Capture the cell that displays the provided text and extract its (x, y) central coordinate. 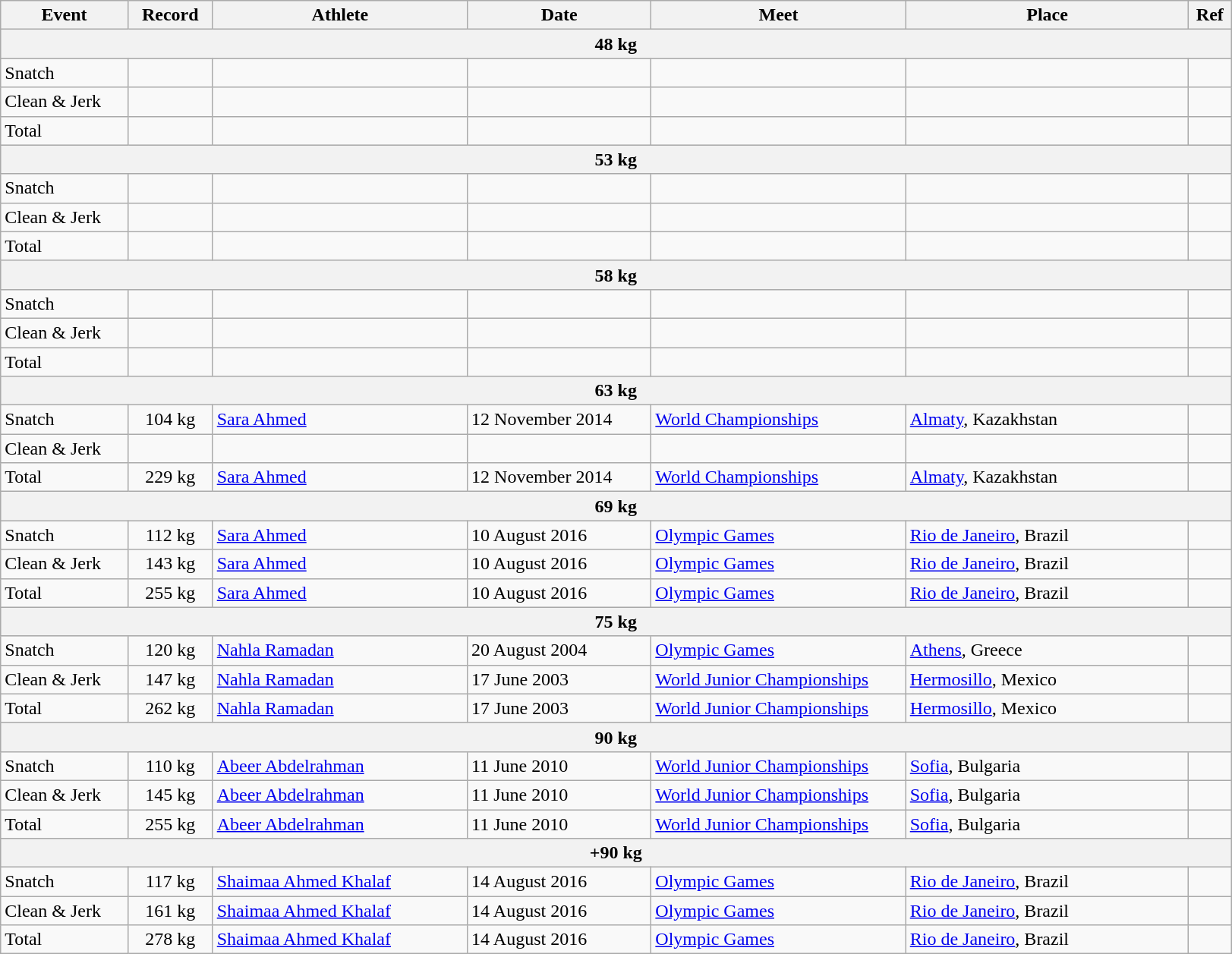
229 kg (170, 477)
75 kg (616, 622)
53 kg (616, 159)
20 August 2004 (559, 650)
Event (65, 15)
58 kg (616, 275)
90 kg (616, 737)
110 kg (170, 766)
Ref (1210, 15)
63 kg (616, 391)
Date (559, 15)
278 kg (170, 940)
104 kg (170, 420)
262 kg (170, 708)
147 kg (170, 679)
Record (170, 15)
112 kg (170, 535)
48 kg (616, 44)
161 kg (170, 911)
Place (1048, 15)
Athens, Greece (1048, 650)
120 kg (170, 650)
+90 kg (616, 853)
Meet (779, 15)
Athlete (340, 15)
69 kg (616, 506)
145 kg (170, 795)
117 kg (170, 882)
143 kg (170, 564)
